Pinpoint the cell where the given text exists, returning its (X, Y) midpoint coordinate. 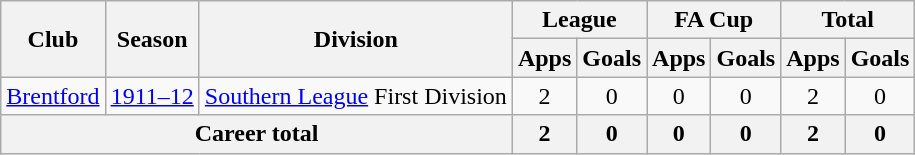
Southern League First Division (356, 96)
Club (53, 39)
Total (848, 20)
Brentford (53, 96)
1911–12 (152, 96)
FA Cup (714, 20)
Season (152, 39)
Career total (257, 134)
Division (356, 39)
League (579, 20)
